Scan for the cell matching the given text and deliver its [x, y] coordinate at center. 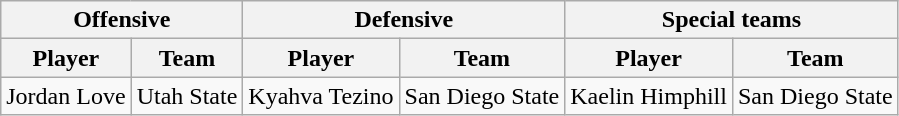
Utah State [187, 96]
Kaelin Himphill [649, 96]
Jordan Love [66, 96]
Special teams [732, 20]
Offensive [122, 20]
Kyahva Tezino [321, 96]
Defensive [404, 20]
